Return (x, y) of the center of cell containing provided text 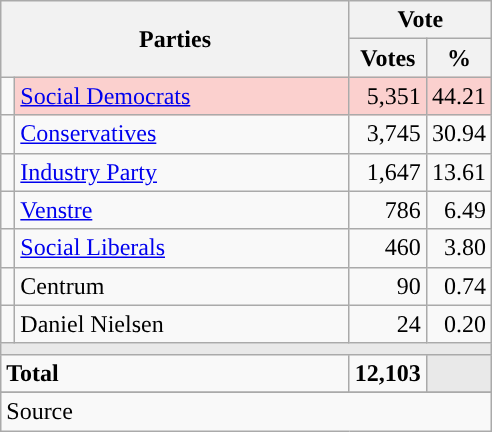
1,647 (388, 172)
Total (176, 373)
44.21 (458, 96)
24 (388, 324)
3,745 (388, 134)
Industry Party (182, 172)
Venstre (182, 210)
460 (388, 248)
3.80 (458, 248)
Social Democrats (182, 96)
786 (388, 210)
Social Liberals (182, 248)
90 (388, 286)
Parties (176, 39)
13.61 (458, 172)
Votes (388, 58)
0.20 (458, 324)
Centrum (182, 286)
0.74 (458, 286)
Source (246, 411)
12,103 (388, 373)
Conservatives (182, 134)
5,351 (388, 96)
Daniel Nielsen (182, 324)
6.49 (458, 210)
% (458, 58)
30.94 (458, 134)
Vote (420, 20)
